For the text-containing cell, return its midpoint in [x, y] coordinate format. 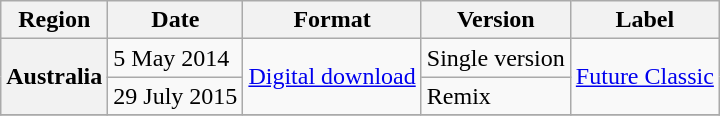
Format [332, 20]
Remix [496, 96]
Future Classic [644, 77]
Version [496, 20]
Region [54, 20]
Digital download [332, 77]
Label [644, 20]
29 July 2015 [176, 96]
Australia [54, 77]
Single version [496, 58]
5 May 2014 [176, 58]
Date [176, 20]
